Find where the given text appears and provide that cell's center as (X, Y) coordinate. 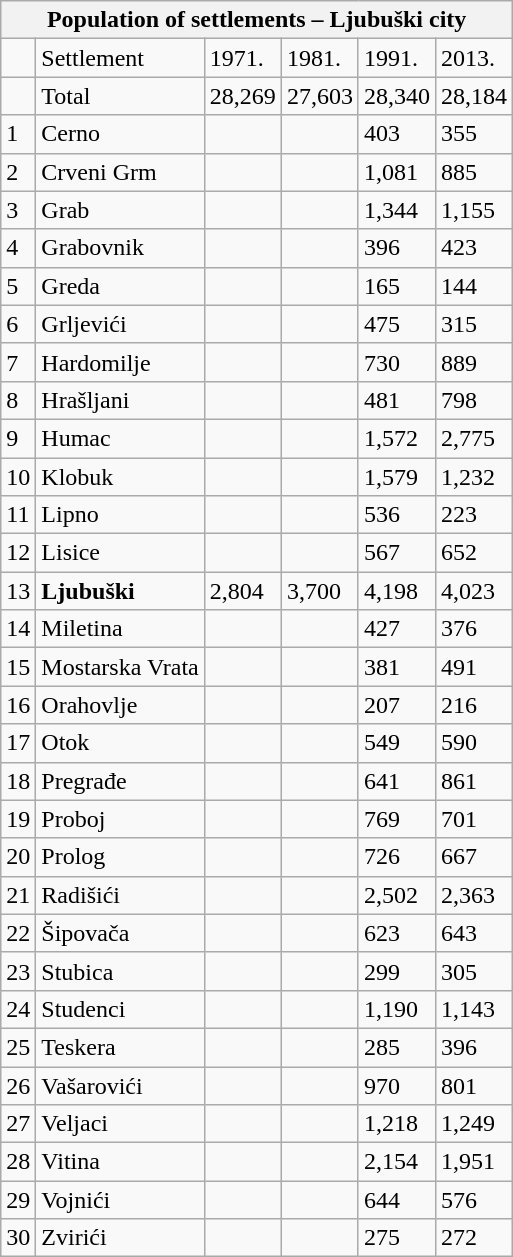
2,775 (474, 438)
970 (396, 1085)
305 (474, 971)
5 (18, 286)
20 (18, 857)
12 (18, 553)
315 (474, 324)
652 (474, 553)
885 (474, 172)
9 (18, 438)
Zvirići (120, 1238)
Vašarovići (120, 1085)
207 (396, 705)
2,502 (396, 895)
15 (18, 667)
726 (396, 857)
Teskera (120, 1047)
4,023 (474, 591)
223 (474, 515)
Hrašljani (120, 400)
Stubica (120, 971)
2,154 (396, 1162)
381 (396, 667)
Cerno (120, 134)
4 (18, 248)
6 (18, 324)
3,700 (320, 591)
30 (18, 1238)
23 (18, 971)
Ljubuški (120, 591)
644 (396, 1200)
1,218 (396, 1124)
28,269 (242, 96)
Grab (120, 210)
3 (18, 210)
17 (18, 743)
1,232 (474, 477)
Radišići (120, 895)
730 (396, 362)
18 (18, 781)
1981. (320, 58)
28,184 (474, 96)
2,363 (474, 895)
14 (18, 629)
Settlement (120, 58)
667 (474, 857)
889 (474, 362)
475 (396, 324)
Crveni Grm (120, 172)
22 (18, 933)
29 (18, 1200)
Klobuk (120, 477)
272 (474, 1238)
25 (18, 1047)
7 (18, 362)
1,190 (396, 1009)
376 (474, 629)
Humac (120, 438)
2 (18, 172)
Grabovnik (120, 248)
Prolog (120, 857)
10 (18, 477)
16 (18, 705)
Studenci (120, 1009)
299 (396, 971)
481 (396, 400)
Veljaci (120, 1124)
Vojnići (120, 1200)
28,340 (396, 96)
769 (396, 819)
590 (474, 743)
1971. (242, 58)
Vitina (120, 1162)
216 (474, 705)
549 (396, 743)
13 (18, 591)
623 (396, 933)
423 (474, 248)
Pregrađe (120, 781)
Grljevići (120, 324)
801 (474, 1085)
285 (396, 1047)
28 (18, 1162)
Mostarska Vrata (120, 667)
576 (474, 1200)
491 (474, 667)
1,155 (474, 210)
21 (18, 895)
2013. (474, 58)
Total (120, 96)
1,249 (474, 1124)
355 (474, 134)
536 (396, 515)
1,579 (396, 477)
4,198 (396, 591)
275 (396, 1238)
2,804 (242, 591)
27 (18, 1124)
Miletina (120, 629)
26 (18, 1085)
1,951 (474, 1162)
Proboj (120, 819)
1991. (396, 58)
8 (18, 400)
Lipno (120, 515)
24 (18, 1009)
Hardomilje (120, 362)
144 (474, 286)
11 (18, 515)
27,603 (320, 96)
Šipovača (120, 933)
701 (474, 819)
643 (474, 933)
Otok (120, 743)
861 (474, 781)
165 (396, 286)
798 (474, 400)
641 (396, 781)
1,081 (396, 172)
1,572 (396, 438)
Lisice (120, 553)
Population of settlements – Ljubuški city (257, 20)
Greda (120, 286)
1 (18, 134)
Orahovlje (120, 705)
403 (396, 134)
427 (396, 629)
1,143 (474, 1009)
567 (396, 553)
1,344 (396, 210)
19 (18, 819)
